Return the (X, Y) coordinate for the center point of the cell that contains the specified text.  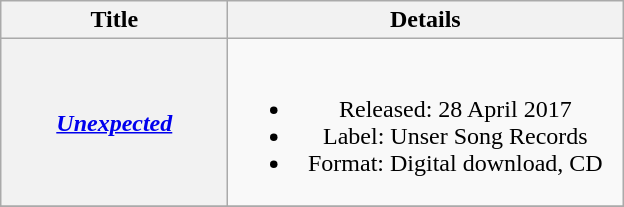
Unexpected (114, 122)
Title (114, 20)
Details (426, 20)
Released: 28 April 2017Label: Unser Song RecordsFormat: Digital download, CD (426, 122)
